Return the (X, Y) coordinate for the center point of the cell that contains the specified text.  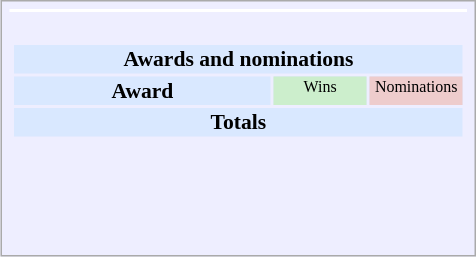
Awards and nominations Award Wins Nominations Totals (239, 125)
Awards and nominations (238, 59)
Award (142, 90)
Totals (238, 122)
Nominations (416, 90)
Wins (320, 90)
